Output the (x, y) coordinate of the center of the cell containing the given text.  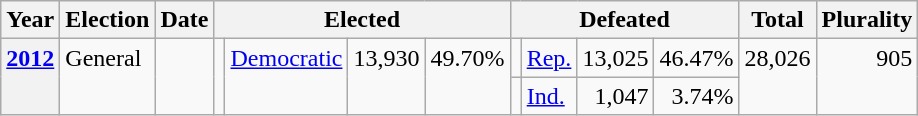
46.47% (696, 58)
1,047 (616, 96)
2012 (30, 77)
28,026 (778, 77)
13,025 (616, 58)
Elected (362, 20)
Plurality (867, 20)
13,930 (386, 77)
49.70% (468, 77)
Date (184, 20)
Democratic (286, 77)
Rep. (549, 58)
Ind. (549, 96)
905 (867, 77)
General (108, 77)
Year (30, 20)
3.74% (696, 96)
Total (778, 20)
Election (108, 20)
Defeated (624, 20)
